Provide the (x, y) coordinate of the cell's center where the given text is located.  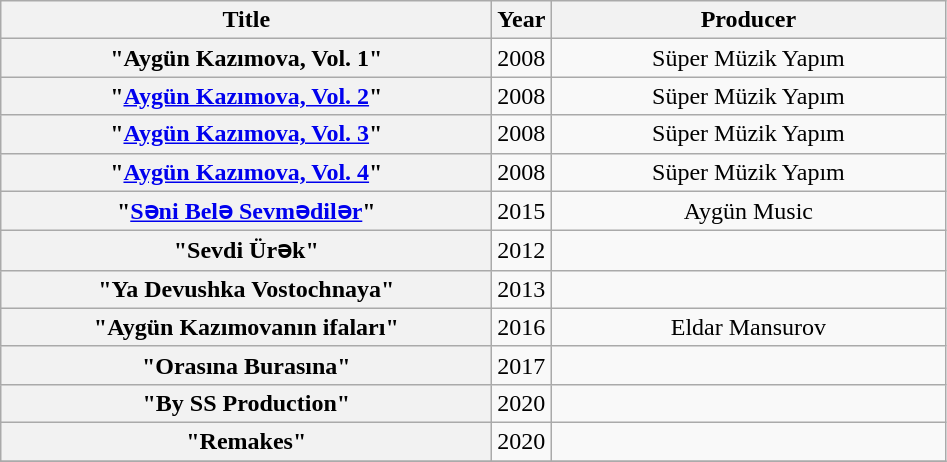
Eldar Mansurov (748, 327)
2012 (522, 251)
Aygün Music (748, 211)
"Ya Devushka Vostochnaya" (246, 289)
2017 (522, 365)
Year (522, 20)
"By SS Production" (246, 403)
"Aygün Kazımova, Vol. 3" (246, 134)
"Orasına Burasına" (246, 365)
"Aygün Kazımova, Vol. 4" (246, 172)
2013 (522, 289)
"Sevdi Ürək" (246, 251)
"Aygün Kazımova, Vol. 1" (246, 58)
2016 (522, 327)
"Səni Belə Sevmədilər" (246, 211)
"Aygün Kazımovanın ifaları" (246, 327)
2015 (522, 211)
Title (246, 20)
"Aygün Kazımova, Vol. 2" (246, 96)
Producer (748, 20)
"Remakes" (246, 441)
